Detect which cell encompasses the target text, then output its [x, y] center coordinate. 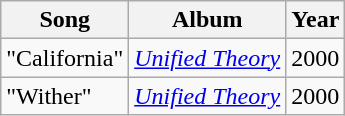
"Wither" [65, 96]
"California" [65, 58]
Album [208, 20]
Song [65, 20]
Year [316, 20]
